Locate the cell with the specified text and output its [X, Y] center coordinate. 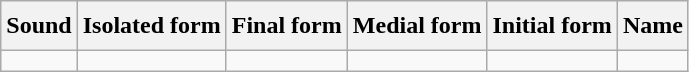
Medial form [417, 26]
Final form [286, 26]
Name [652, 26]
Initial form [552, 26]
Sound [39, 26]
Isolated form [152, 26]
